Detect which cell encompasses the target text, then output its [x, y] center coordinate. 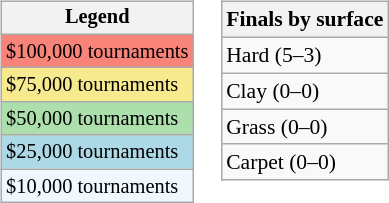
Clay (0–0) [304, 91]
Carpet (0–0) [304, 162]
Hard (5–3) [304, 55]
$10,000 tournaments [97, 186]
$75,000 tournaments [97, 85]
Finals by surface [304, 20]
Grass (0–0) [304, 127]
$100,000 tournaments [97, 51]
$25,000 tournaments [97, 152]
Legend [97, 18]
$50,000 tournaments [97, 119]
